Identify which cell holds the provided text, then report its (x, y) central coordinate. 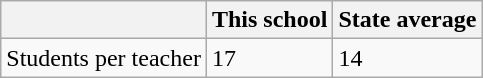
14 (408, 58)
17 (269, 58)
This school (269, 20)
Students per teacher (104, 58)
State average (408, 20)
